Pinpoint the cell where the given text exists, returning its [x, y] midpoint coordinate. 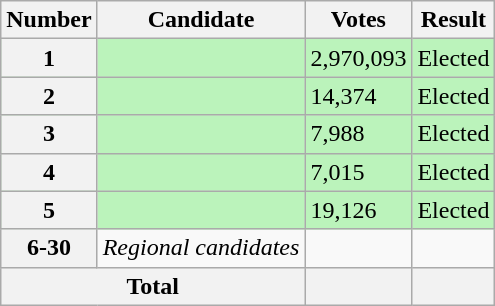
Result [454, 20]
Votes [358, 20]
Number [49, 20]
19,126 [358, 210]
4 [49, 172]
Regional candidates [201, 248]
2 [49, 96]
14,374 [358, 96]
2,970,093 [358, 58]
3 [49, 134]
7,015 [358, 172]
6-30 [49, 248]
7,988 [358, 134]
1 [49, 58]
Candidate [201, 20]
Total [153, 286]
5 [49, 210]
